Determine the [x, y] coordinate at the center of the cell enclosing the given text.  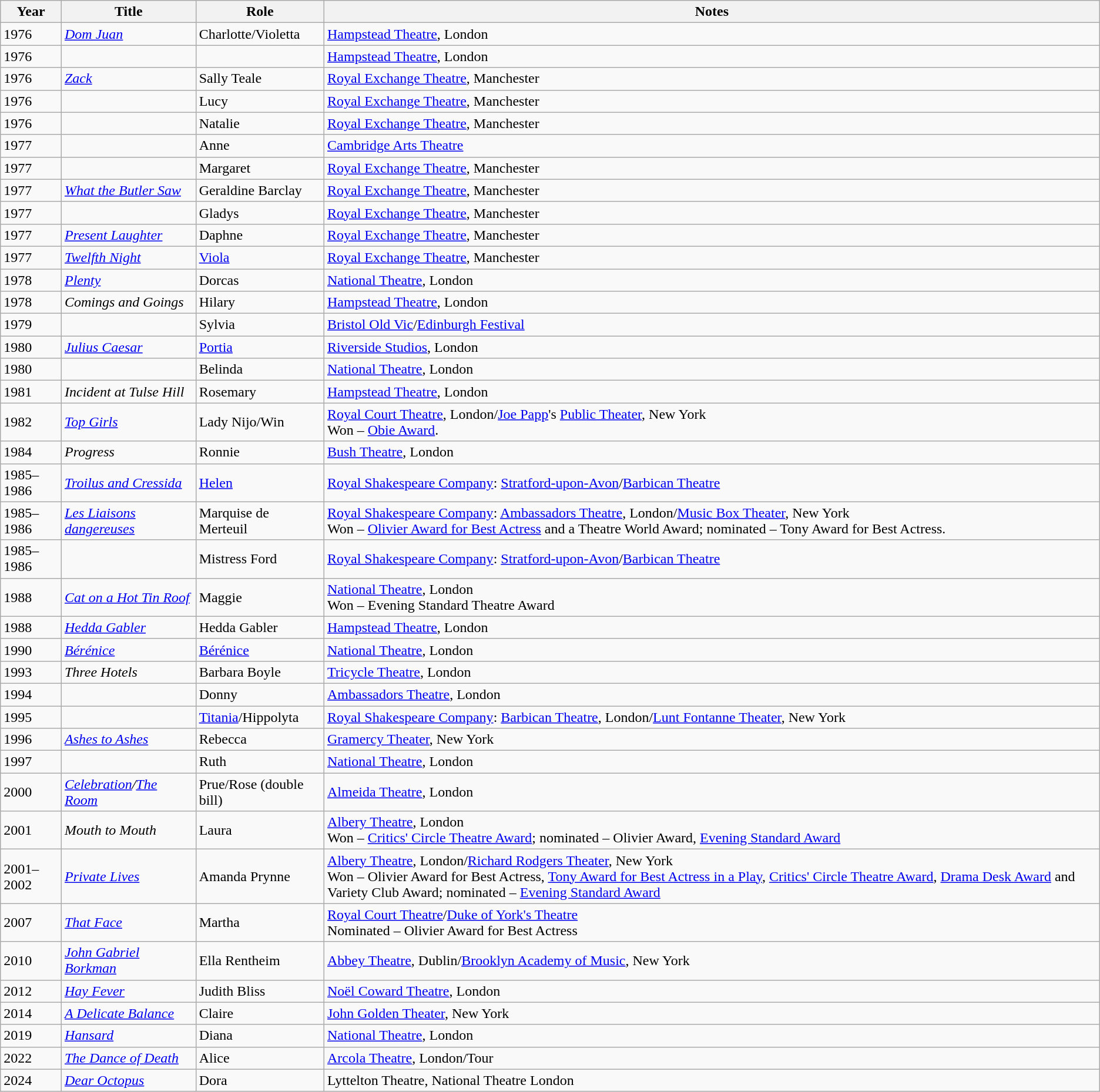
1984 [31, 452]
Royal Court Theatre/Duke of York's TheatreNominated – Olivier Award for Best Actress [712, 922]
Top Girls [128, 422]
Almeida Theatre, London [712, 792]
Belinda [260, 369]
Dorcas [260, 280]
What the Butler Saw [128, 190]
1979 [31, 325]
Notes [712, 12]
2024 [31, 1080]
John Golden Theater, New York [712, 1013]
Alice [260, 1058]
Ambassadors Theatre, London [712, 694]
Hansard [128, 1036]
2012 [31, 991]
Cambridge Arts Theatre [712, 146]
2014 [31, 1013]
Maggie [260, 597]
Private Lives [128, 876]
Prue/Rose (double bill) [260, 792]
That Face [128, 922]
1990 [31, 650]
Plenty [128, 280]
Claire [260, 1013]
Julius Caesar [128, 347]
Natalie [260, 123]
Marquise de Merteuil [260, 520]
Laura [260, 831]
Troilus and Cressida [128, 483]
Anne [260, 146]
1997 [31, 762]
Geraldine Barclay [260, 190]
1994 [31, 694]
Albery Theatre, LondonWon – Critics' Circle Theatre Award; nominated – Olivier Award, Evening Standard Award [712, 831]
Present Laughter [128, 235]
National Theatre, LondonWon – Evening Standard Theatre Award [712, 597]
Rosemary [260, 392]
Lyttelton Theatre, National Theatre London [712, 1080]
Sylvia [260, 325]
Sally Teale [260, 79]
2007 [31, 922]
1995 [31, 717]
Noël Coward Theatre, London [712, 991]
Royal Court Theatre, London/Joe Papp's Public Theater, New YorkWon – Obie Award. [712, 422]
Gramercy Theater, New York [712, 740]
Progress [128, 452]
Abbey Theatre, Dublin/Brooklyn Academy of Music, New York [712, 961]
1996 [31, 740]
Dear Octopus [128, 1080]
Arcola Theatre, London/Tour [712, 1058]
Viola [260, 257]
A Delicate Balance [128, 1013]
Lucy [260, 101]
Dom Juan [128, 34]
Ashes to Ashes [128, 740]
Ruth [260, 762]
Gladys [260, 213]
Year [31, 12]
Helen [260, 483]
Royal Shakespeare Company: Barbican Theatre, London/Lunt Fontanne Theater, New York [712, 717]
Bush Theatre, London [712, 452]
Ella Rentheim [260, 961]
Mouth to Mouth [128, 831]
Hay Fever [128, 991]
Rebecca [260, 740]
Titania/Hippolyta [260, 717]
Donny [260, 694]
Riverside Studios, London [712, 347]
Mistress Ford [260, 559]
Twelfth Night [128, 257]
Diana [260, 1036]
Martha [260, 922]
2022 [31, 1058]
Bristol Old Vic/Edinburgh Festival [712, 325]
Hilary [260, 303]
Charlotte/Violetta [260, 34]
Margaret [260, 168]
Ronnie [260, 452]
2001–2002 [31, 876]
Three Hotels [128, 672]
Daphne [260, 235]
Les Liaisons dangereuses [128, 520]
Incident at Tulse Hill [128, 392]
Cat on a Hot Tin Roof [128, 597]
Portia [260, 347]
Comings and Goings [128, 303]
1993 [31, 672]
Amanda Prynne [260, 876]
Celebration/The Room [128, 792]
John Gabriel Borkman [128, 961]
Barbara Boyle [260, 672]
The Dance of Death [128, 1058]
2010 [31, 961]
2001 [31, 831]
Judith Bliss [260, 991]
Title [128, 12]
1981 [31, 392]
2000 [31, 792]
Zack [128, 79]
2019 [31, 1036]
Tricycle Theatre, London [712, 672]
Dora [260, 1080]
1982 [31, 422]
Lady Nijo/Win [260, 422]
Role [260, 12]
